Return the (X, Y) coordinate for the center point of the cell that contains the specified text.  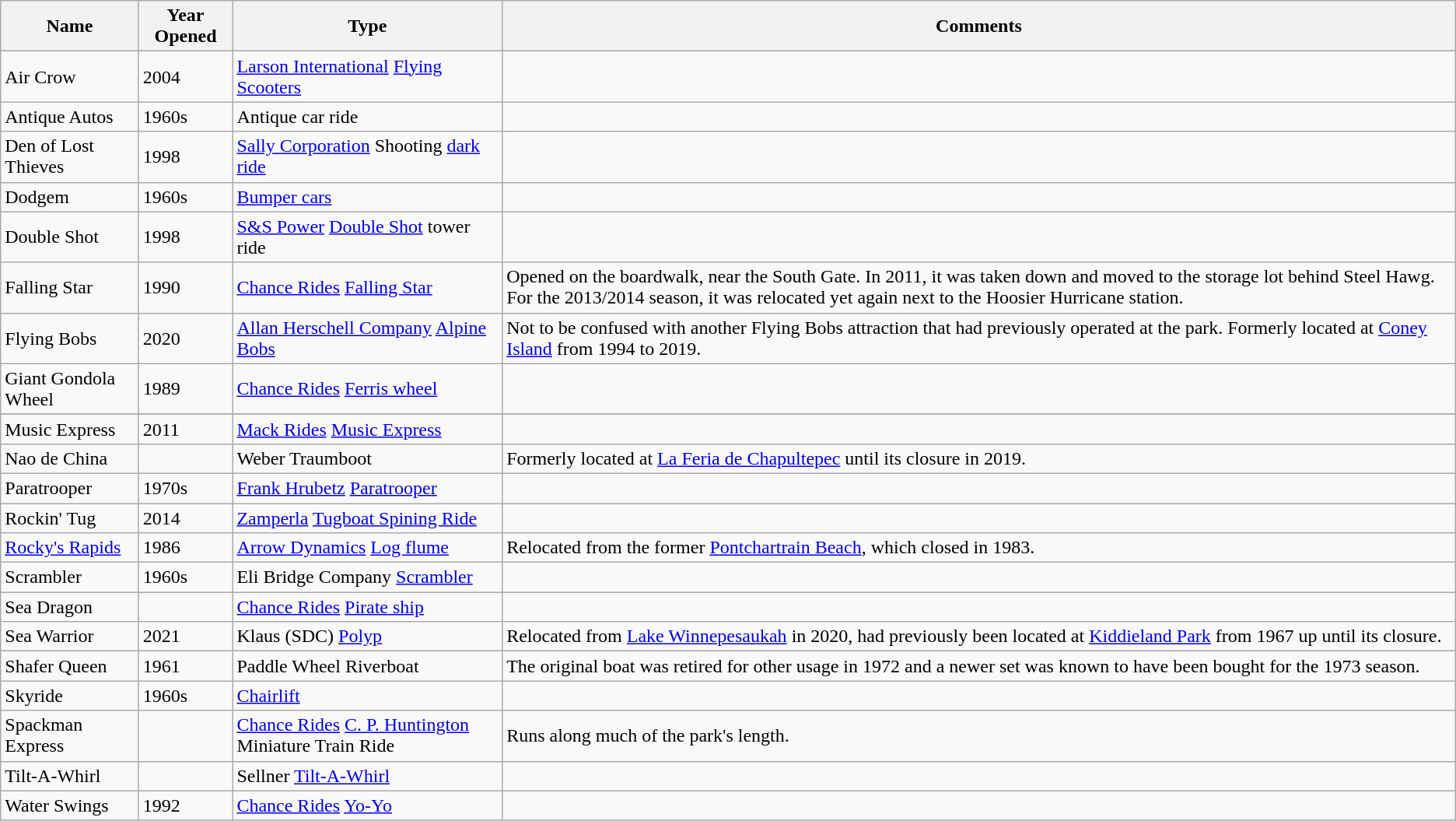
Bumper cars (367, 197)
2011 (185, 429)
2004 (185, 76)
Rocky's Rapids (70, 548)
Falling Star (70, 288)
Water Swings (70, 805)
Sea Warrior (70, 637)
Chance Rides Pirate ship (367, 607)
Den of Lost Thieves (70, 157)
The original boat was retired for other usage in 1972 and a newer set was known to have been bought for the 1973 season. (979, 666)
Zamperla Tugboat Spining Ride (367, 518)
Rockin' Tug (70, 518)
Antique Autos (70, 117)
Larson International Flying Scooters (367, 76)
Music Express (70, 429)
Chance Rides Ferris wheel (367, 389)
1990 (185, 288)
Eli Bridge Company Scrambler (367, 577)
Runs along much of the park's length. (979, 736)
Double Shot (70, 237)
Name (70, 26)
Chance Rides Falling Star (367, 288)
Not to be confused with another Flying Bobs attraction that had previously operated at the park. Formerly located at Coney Island from 1994 to 2019. (979, 338)
Formerly located at La Feria de Chapultepec until its closure in 2019. (979, 458)
Mack Rides Music Express (367, 429)
1970s (185, 488)
Comments (979, 26)
Flying Bobs (70, 338)
Arrow Dynamics Log flume (367, 548)
2020 (185, 338)
Giant Gondola Wheel (70, 389)
Skyride (70, 696)
2014 (185, 518)
Antique car ride (367, 117)
Weber Traumboot (367, 458)
Allan Herschell Company Alpine Bobs (367, 338)
1992 (185, 805)
Paddle Wheel Riverboat (367, 666)
1961 (185, 666)
Paratrooper (70, 488)
Chance Rides C. P. Huntington Miniature Train Ride (367, 736)
Relocated from Lake Winnepesaukah in 2020, had previously been located at Kiddieland Park from 1967 up until its closure. (979, 637)
Scrambler (70, 577)
Year Opened (185, 26)
Frank Hrubetz Paratrooper (367, 488)
Type (367, 26)
2021 (185, 637)
Shafer Queen (70, 666)
Sea Dragon (70, 607)
Sellner Tilt-A-Whirl (367, 776)
Klaus (SDC) Polyp (367, 637)
1989 (185, 389)
Tilt-A-Whirl (70, 776)
S&S Power Double Shot tower ride (367, 237)
1986 (185, 548)
Air Crow (70, 76)
Chairlift (367, 696)
Nao de China (70, 458)
Sally Corporation Shooting dark ride (367, 157)
Spackman Express (70, 736)
Relocated from the former Pontchartrain Beach, which closed in 1983. (979, 548)
Chance Rides Yo-Yo (367, 805)
Dodgem (70, 197)
